For the text-containing cell, return its midpoint in (X, Y) coordinate format. 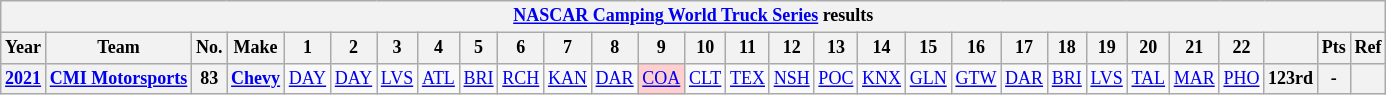
TAL (1148, 78)
83 (210, 78)
9 (662, 48)
PHO (1242, 78)
Team (118, 48)
Make (256, 48)
KNX (882, 78)
3 (396, 48)
19 (1106, 48)
8 (614, 48)
RCH (521, 78)
22 (1242, 48)
11 (748, 48)
10 (706, 48)
KAN (568, 78)
POC (836, 78)
CMI Motorsports (118, 78)
5 (478, 48)
15 (928, 48)
- (1334, 78)
Pts (1334, 48)
12 (792, 48)
Year (24, 48)
TEX (748, 78)
MAR (1194, 78)
ATL (439, 78)
6 (521, 48)
20 (1148, 48)
NASCAR Camping World Truck Series results (694, 16)
7 (568, 48)
4 (439, 48)
GLN (928, 78)
18 (1066, 48)
No. (210, 48)
Ref (1368, 48)
123rd (1291, 78)
Chevy (256, 78)
14 (882, 48)
2021 (24, 78)
16 (976, 48)
1 (307, 48)
17 (1024, 48)
NSH (792, 78)
CLT (706, 78)
GTW (976, 78)
COA (662, 78)
13 (836, 48)
21 (1194, 48)
2 (353, 48)
